Find where the given text appears and provide that cell's center as (X, Y) coordinate. 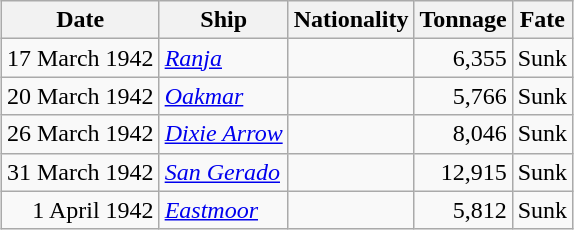
12,915 (463, 172)
Ranja (224, 58)
26 March 1942 (80, 134)
31 March 1942 (80, 172)
5,812 (463, 210)
1 April 1942 (80, 210)
Date (80, 20)
Ship (224, 20)
Tonnage (463, 20)
Fate (542, 20)
Oakmar (224, 96)
17 March 1942 (80, 58)
Nationality (351, 20)
6,355 (463, 58)
Dixie Arrow (224, 134)
20 March 1942 (80, 96)
Eastmoor (224, 210)
San Gerado (224, 172)
5,766 (463, 96)
8,046 (463, 134)
